Find where the given text appears and provide that cell's center as (X, Y) coordinate. 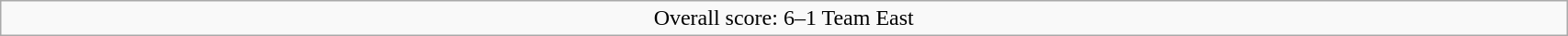
Overall score: 6–1 Team East (784, 18)
